Extract the (x, y) coordinate from the center of the cell holding the provided text.  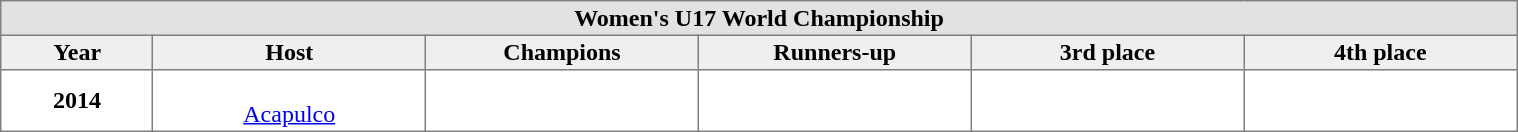
Champions (562, 52)
Runners-up (834, 52)
Host (290, 52)
Women's U17 World Championship (758, 18)
2014 (77, 101)
4th place (1380, 52)
Acapulco (290, 101)
Year (77, 52)
3rd place (1108, 52)
